For the text-containing cell, return its midpoint in [x, y] coordinate format. 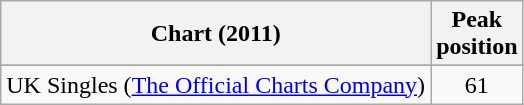
61 [477, 85]
UK Singles (The Official Charts Company) [216, 85]
Chart (2011) [216, 34]
Peakposition [477, 34]
